Detect which cell encompasses the target text, then output its [x, y] center coordinate. 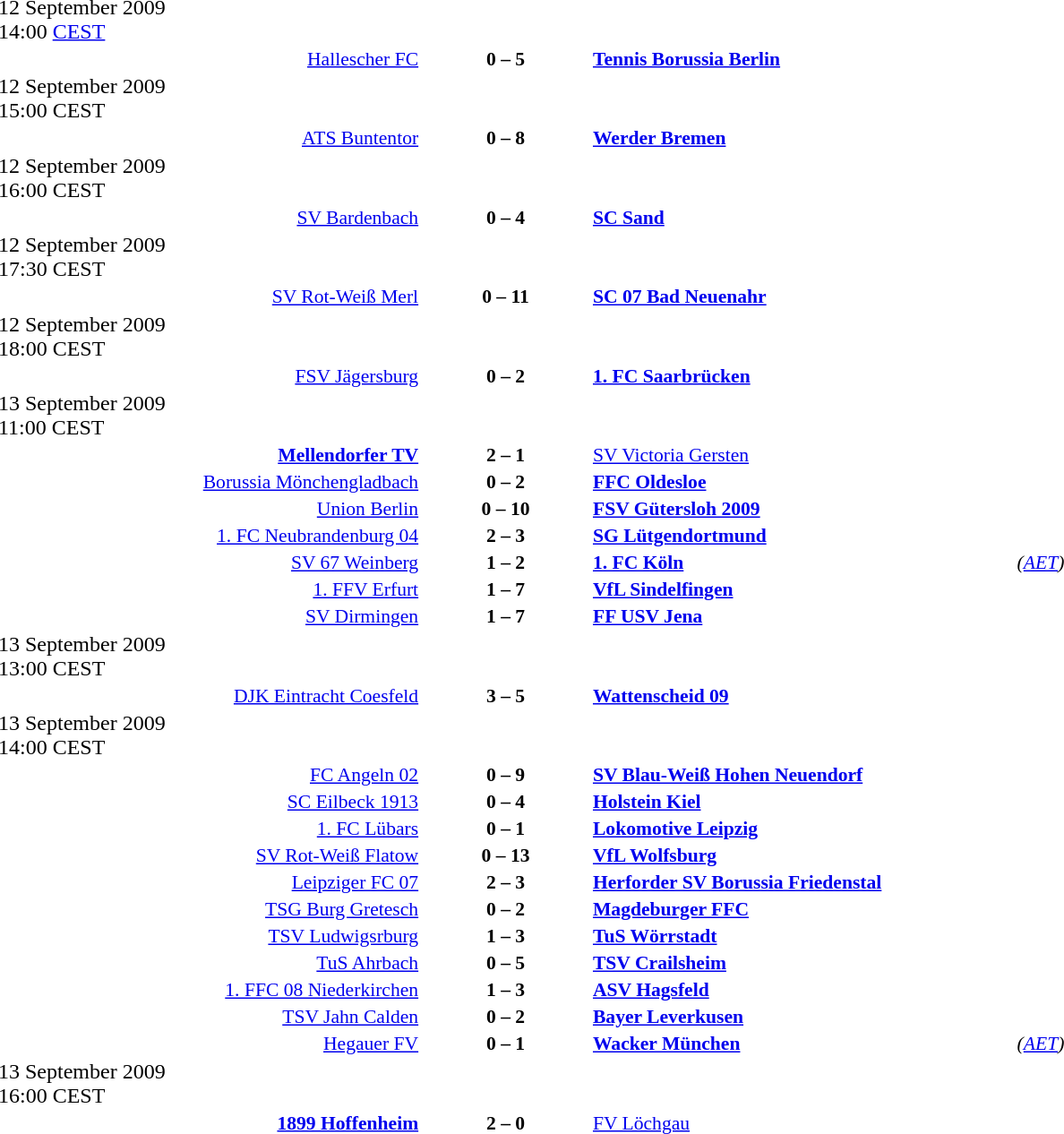
VfL Wolfsburg [802, 855]
TSV Crailsheim [802, 963]
1. FC Saarbrücken [802, 376]
FF USV Jena [802, 616]
0 – 8 [505, 138]
SG Lütgendortmund [802, 536]
SC Sand [802, 217]
FSV Gütersloh 2009 [802, 509]
2 – 1 [505, 455]
Magdeburger FFC [802, 909]
Lokomotive Leipzig [802, 829]
SV Victoria Gersten [802, 455]
Wattenscheid 09 [802, 695]
Holstein Kiel [802, 802]
Bayer Leverkusen [802, 1017]
SV Blau-Weiß Hohen Neuendorf [802, 775]
0 – 9 [505, 775]
Wacker München [802, 1044]
Werder Bremen [802, 138]
1. FC Köln [802, 563]
Herforder SV Borussia Friedenstal [802, 882]
Tennis Borussia Berlin [802, 59]
SC 07 Bad Neuenahr [802, 296]
0 – 10 [505, 509]
FFC Oldesloe [802, 482]
1 – 2 [505, 563]
TuS Wörrstadt [802, 936]
0 – 11 [505, 296]
VfL Sindelfingen [802, 589]
3 – 5 [505, 695]
ASV Hagsfeld [802, 990]
0 – 13 [505, 855]
